Determine the [x, y] coordinate at the center of the cell enclosing the given text.  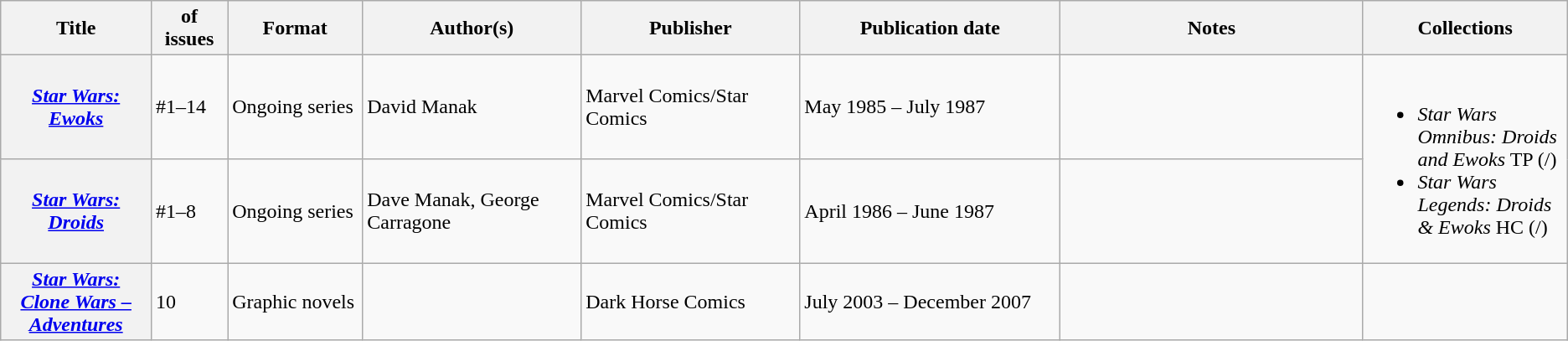
Title [76, 28]
David Manak [472, 107]
Dave Manak, George Carragone [472, 211]
Collections [1465, 28]
Dark Horse Comics [690, 302]
Star Wars: Clone Wars – Adventures [76, 302]
Graphic novels [295, 302]
Publisher [690, 28]
Star Wars: Ewoks [76, 107]
July 2003 – December 2007 [930, 302]
of issues [189, 28]
Format [295, 28]
#1–14 [189, 107]
#1–8 [189, 211]
Author(s) [472, 28]
Notes [1211, 28]
10 [189, 302]
Publication date [930, 28]
Star Wars: Droids [76, 211]
Star Wars Omnibus: Droids and Ewoks TP (/)Star Wars Legends: Droids & Ewoks HC (/) [1465, 159]
April 1986 – June 1987 [930, 211]
May 1985 – July 1987 [930, 107]
